Locate the cell with the specified text and output its [X, Y] center coordinate. 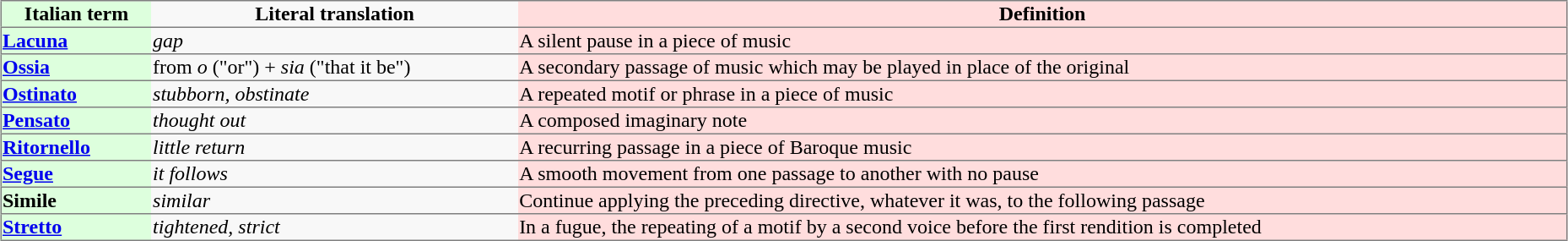
Segue [76, 174]
Ossia [76, 68]
Ritornello [76, 147]
A repeated motif or phrase in a piece of music [1043, 94]
Italian term [76, 14]
gap [335, 41]
Lacuna [76, 41]
A smooth movement from one passage to another with no pause [1043, 174]
thought out [335, 121]
tightened, strict [335, 227]
Literal translation [335, 14]
from o ("or") + sia ("that it be") [335, 68]
little return [335, 147]
Stretto [76, 227]
Ostinato [76, 94]
Continue applying the preceding directive, whatever it was, to the following passage [1043, 200]
A composed imaginary note [1043, 121]
similar [335, 200]
A silent pause in a piece of music [1043, 41]
it follows [335, 174]
In a fugue, the repeating of a motif by a second voice before the first rendition is completed [1043, 227]
Simile [76, 200]
stubborn, obstinate [335, 94]
A recurring passage in a piece of Baroque music [1043, 147]
A secondary passage of music which may be played in place of the original [1043, 68]
Definition [1043, 14]
Pensato [76, 121]
